Extract the (X, Y) coordinate from the center of the cell holding the provided text.  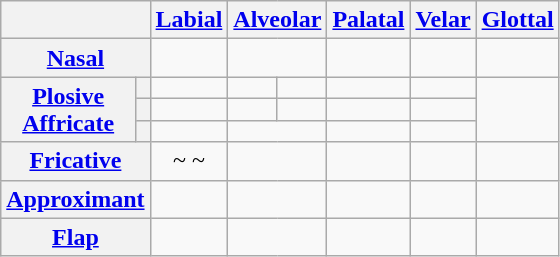
Alveolar (278, 20)
Labial (189, 20)
Flap (76, 237)
PlosiveAffricate (68, 110)
Fricative (76, 161)
Palatal (368, 20)
Approximant (76, 199)
Velar (443, 20)
~ ~ (189, 161)
Nasal (76, 58)
Glottal (518, 20)
